Scan for the cell matching the given text and deliver its (x, y) coordinate at center. 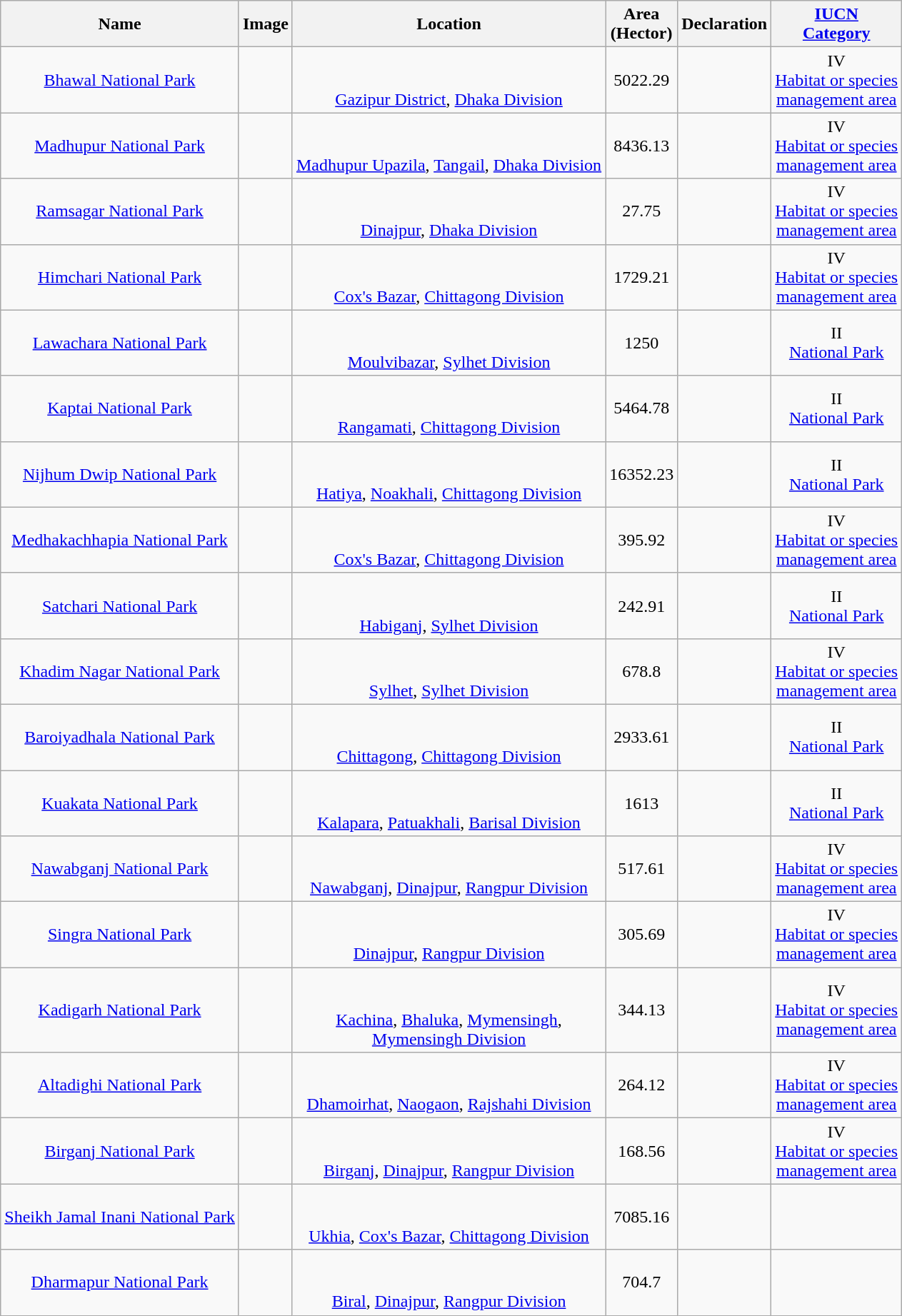
517.61 (641, 869)
678.8 (641, 671)
Habiganj, Sylhet Division (449, 606)
5464.78 (641, 408)
1613 (641, 803)
242.91 (641, 606)
Hatiya, Noakhali, Chittagong Division (449, 474)
Name (120, 24)
Location (449, 24)
Birganj, Dinajpur, Rangpur Division (449, 1151)
2933.61 (641, 737)
Kalapara, Patuakhali, Barisal Division (449, 803)
Gazipur District, Dhaka Division (449, 80)
344.13 (641, 1010)
16352.23 (641, 474)
Khadim Nagar National Park (120, 671)
Madhupur National Park (120, 146)
Medhakachhapia National Park (120, 540)
Declaration (724, 24)
Chittagong, Chittagong Division (449, 737)
Rangamati, Chittagong Division (449, 408)
IUCNCategory (837, 24)
Dinajpur, Rangpur Division (449, 935)
305.69 (641, 935)
7085.16 (641, 1217)
Dinajpur, Dhaka Division (449, 211)
Moulvibazar, Sylhet Division (449, 343)
Ukhia, Cox's Bazar, Chittagong Division (449, 1217)
Kuakata National Park (120, 803)
Madhupur Upazila, Tangail, Dhaka Division (449, 146)
Altadighi National Park (120, 1085)
Kachina, Bhaluka, Mymensingh,Mymensingh Division (449, 1010)
Lawachara National Park (120, 343)
Sylhet, Sylhet Division (449, 671)
Biral, Dinajpur, Rangpur Division (449, 1282)
Satchari National Park (120, 606)
Birganj National Park (120, 1151)
704.7 (641, 1282)
Singra National Park (120, 935)
5022.29 (641, 80)
Dharmapur National Park (120, 1282)
Kaptai National Park (120, 408)
Area(Hector) (641, 24)
Ramsagar National Park (120, 211)
Nawabganj, Dinajpur, Rangpur Division (449, 869)
Nawabganj National Park (120, 869)
1729.21 (641, 277)
Baroiyadhala National Park (120, 737)
Kadigarh National Park (120, 1010)
Dhamoirhat, Naogaon, Rajshahi Division (449, 1085)
Image (266, 24)
1250 (641, 343)
168.56 (641, 1151)
Bhawal National Park (120, 80)
Sheikh Jamal Inani National Park (120, 1217)
8436.13 (641, 146)
Himchari National Park (120, 277)
395.92 (641, 540)
264.12 (641, 1085)
27.75 (641, 211)
Nijhum Dwip National Park (120, 474)
